Return [X, Y] of the center of cell containing provided text 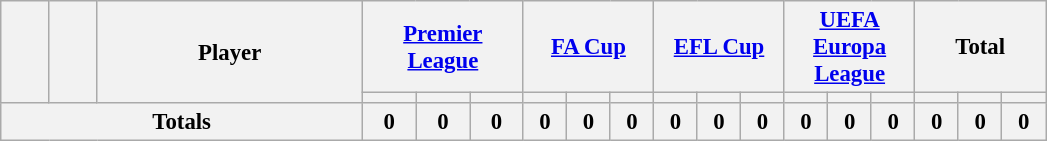
EFL Cup [720, 47]
UEFA Europa League [850, 47]
Total [980, 47]
Totals [182, 122]
FA Cup [588, 47]
Player [230, 52]
Premier League [444, 47]
